Pinpoint the cell where the given text exists, returning its [X, Y] midpoint coordinate. 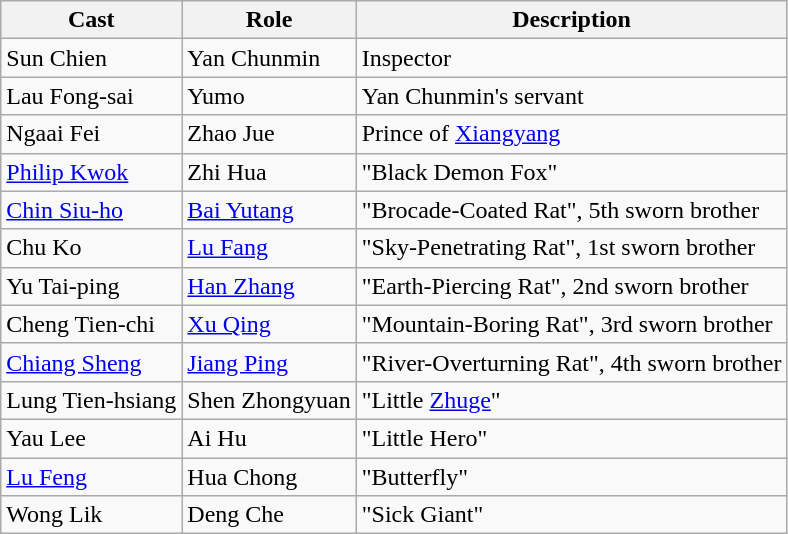
Sun Chien [92, 58]
Inspector [572, 58]
"Little Hero" [572, 438]
Yu Tai-ping [92, 286]
"Butterfly" [572, 477]
Philip Kwok [92, 172]
Description [572, 20]
"Sick Giant" [572, 515]
Yau Lee [92, 438]
Ngaai Fei [92, 134]
Yan Chunmin's servant [572, 96]
Chin Siu-ho [92, 210]
"River-Overturning Rat", 4th sworn brother [572, 362]
Role [269, 20]
Lung Tien-hsiang [92, 400]
Bai Yutang [269, 210]
Yan Chunmin [269, 58]
Hua Chong [269, 477]
Ai Hu [269, 438]
"Mountain-Boring Rat", 3rd sworn brother [572, 324]
"Little Zhuge" [572, 400]
Cheng Tien-chi [92, 324]
Chu Ko [92, 248]
Zhao Jue [269, 134]
Prince of Xiangyang [572, 134]
Zhi Hua [269, 172]
"Earth-Piercing Rat", 2nd sworn brother [572, 286]
Wong Lik [92, 515]
"Black Demon Fox" [572, 172]
Lu Fang [269, 248]
Cast [92, 20]
Lau Fong-sai [92, 96]
Jiang Ping [269, 362]
Shen Zhongyuan [269, 400]
"Sky-Penetrating Rat", 1st sworn brother [572, 248]
Deng Che [269, 515]
Yumo [269, 96]
Xu Qing [269, 324]
Han Zhang [269, 286]
Chiang Sheng [92, 362]
Lu Feng [92, 477]
"Brocade-Coated Rat", 5th sworn brother [572, 210]
